Return (x, y) of the center of cell containing provided text 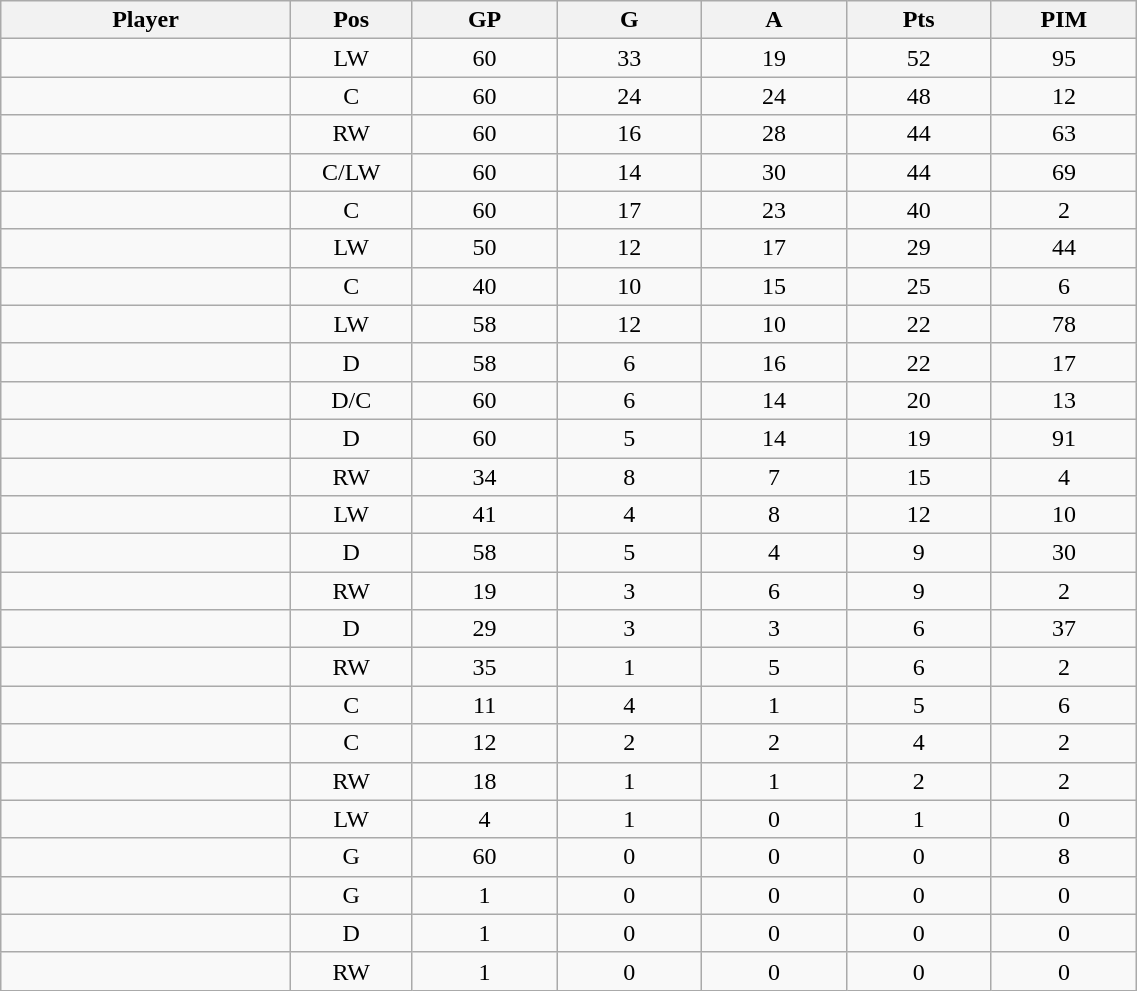
34 (484, 477)
33 (630, 58)
78 (1064, 324)
Player (146, 20)
25 (918, 286)
PIM (1064, 20)
48 (918, 96)
GP (484, 20)
23 (774, 210)
7 (774, 477)
28 (774, 134)
69 (1064, 172)
91 (1064, 438)
37 (1064, 629)
13 (1064, 400)
A (774, 20)
18 (484, 781)
C/LW (351, 172)
63 (1064, 134)
50 (484, 248)
Pts (918, 20)
Pos (351, 20)
D/C (351, 400)
95 (1064, 58)
11 (484, 705)
20 (918, 400)
35 (484, 667)
52 (918, 58)
41 (484, 515)
